Find where the given text appears and provide that cell's center as (X, Y) coordinate. 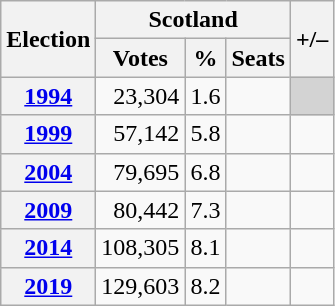
8.1 (206, 248)
2004 (48, 172)
2009 (48, 210)
23,304 (140, 96)
2019 (48, 286)
1.6 (206, 96)
+/– (312, 39)
8.2 (206, 286)
79,695 (140, 172)
% (206, 58)
Scotland (194, 20)
80,442 (140, 210)
Election (48, 39)
6.8 (206, 172)
2014 (48, 248)
7.3 (206, 210)
1999 (48, 134)
108,305 (140, 248)
Seats (258, 58)
Votes (140, 58)
57,142 (140, 134)
5.8 (206, 134)
1994 (48, 96)
129,603 (140, 286)
